Return [x, y] of the center of cell containing provided text 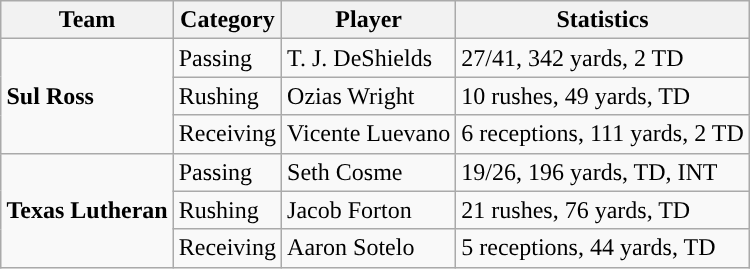
5 receptions, 44 yards, TD [602, 248]
Aaron Sotelo [369, 248]
Texas Lutheran [87, 210]
Ozias Wright [369, 96]
Team [87, 20]
Vicente Luevano [369, 134]
Jacob Forton [369, 210]
T. J. DeShields [369, 58]
6 receptions, 111 yards, 2 TD [602, 134]
21 rushes, 76 yards, TD [602, 210]
27/41, 342 yards, 2 TD [602, 58]
19/26, 196 yards, TD, INT [602, 172]
Seth Cosme [369, 172]
Category [227, 20]
Player [369, 20]
Statistics [602, 20]
10 rushes, 49 yards, TD [602, 96]
Sul Ross [87, 96]
